Pinpoint the cell where the given text exists, returning its [X, Y] midpoint coordinate. 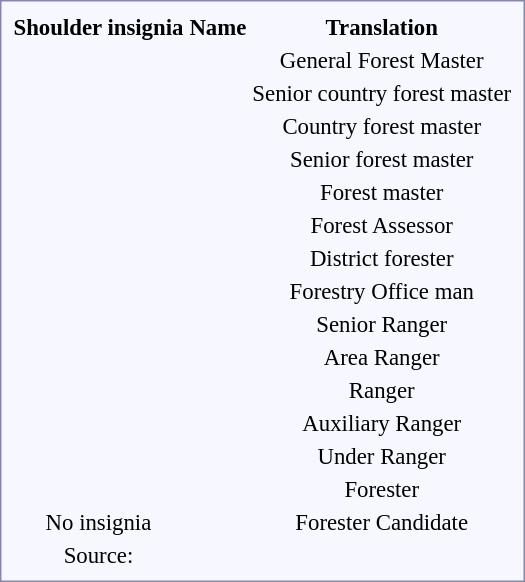
Senior Ranger [382, 324]
Area Ranger [382, 357]
Shoulder insignia [98, 27]
Ranger [382, 390]
Forestry Office man [382, 291]
No insignia [98, 522]
Country forest master [382, 126]
Forest master [382, 192]
Senior forest master [382, 159]
Translation [382, 27]
Senior country forest master [382, 93]
General Forest Master [382, 60]
Forest Assessor [382, 225]
Under Ranger [382, 456]
District forester [382, 258]
Auxiliary Ranger [382, 423]
Source: [98, 555]
Name [218, 27]
Forester Candidate [382, 522]
Forester [382, 489]
